Scan for the cell matching the given text and deliver its (X, Y) coordinate at center. 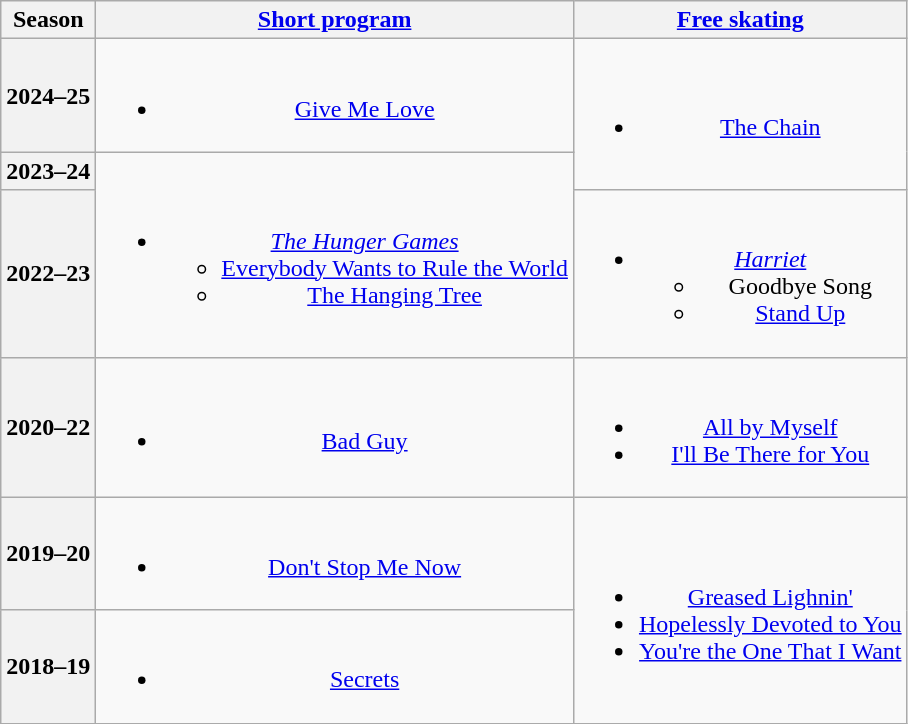
2022–23 (48, 274)
Short program (335, 20)
Free skating (740, 20)
All by MyselfI'll Be There for You (740, 427)
2023–24 (48, 171)
Greased Lighnin'Hopelessly Devoted to YouYou're the One That I Want (740, 610)
HarrietGoodbye SongStand Up (740, 274)
The Hunger GamesEverybody Wants to Rule the World The Hanging Tree (335, 254)
Don't Stop Me Now (335, 554)
The Chain (740, 114)
2020–22 (48, 427)
Season (48, 20)
Give Me Love (335, 96)
Secrets (335, 666)
2018–19 (48, 666)
2024–25 (48, 96)
Bad Guy (335, 427)
2019–20 (48, 554)
